Extract the (x, y) coordinate from the center of the cell holding the provided text.  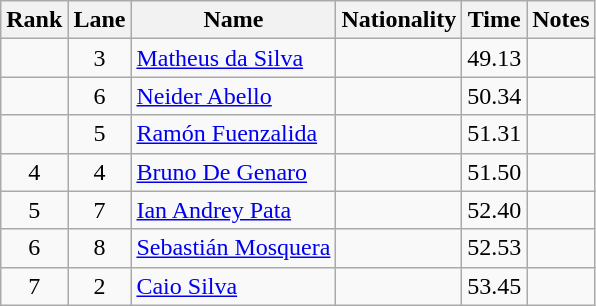
Notes (561, 20)
51.31 (494, 134)
51.50 (494, 172)
Matheus da Silva (234, 58)
Neider Abello (234, 96)
Caio Silva (234, 286)
Nationality (399, 20)
Ian Andrey Pata (234, 210)
3 (100, 58)
Lane (100, 20)
Name (234, 20)
53.45 (494, 286)
50.34 (494, 96)
Rank (34, 20)
Time (494, 20)
Bruno De Genaro (234, 172)
49.13 (494, 58)
52.40 (494, 210)
Ramón Fuenzalida (234, 134)
Sebastián Mosquera (234, 248)
2 (100, 286)
8 (100, 248)
52.53 (494, 248)
